Identify which cell holds the provided text, then report its (x, y) central coordinate. 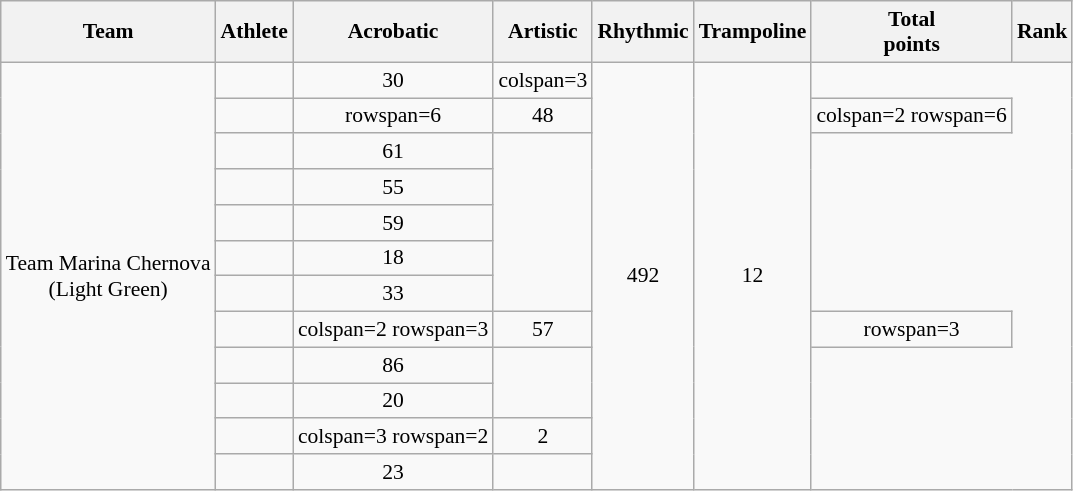
rowspan=3 (912, 330)
rowspan=6 (394, 116)
59 (394, 223)
48 (542, 116)
18 (394, 258)
12 (753, 276)
Athlete (254, 32)
colspan=3 (542, 80)
Artistic (542, 32)
33 (394, 294)
Totalpoints (912, 32)
Trampoline (753, 32)
23 (394, 472)
Rank (1042, 32)
colspan=3 rowspan=2 (394, 437)
Acrobatic (394, 32)
492 (642, 276)
colspan=2 rowspan=3 (394, 330)
55 (394, 187)
Rhythmic (642, 32)
Team (108, 32)
86 (394, 365)
Team Marina Chernova(Light Green) (108, 276)
colspan=2 rowspan=6 (912, 116)
20 (394, 401)
2 (542, 437)
57 (542, 330)
30 (394, 80)
61 (394, 152)
